From the cell containing the given text, extract its center point as [X, Y] coordinate. 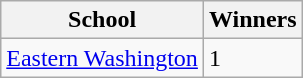
Eastern Washington [102, 58]
School [102, 20]
Winners [252, 20]
1 [252, 58]
